Return the (x, y) coordinate for the center point of the cell that contains the specified text.  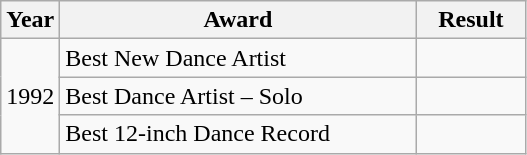
1992 (30, 96)
Best New Dance Artist (238, 58)
Award (238, 20)
Result (471, 20)
Best 12-inch Dance Record (238, 134)
Best Dance Artist – Solo (238, 96)
Year (30, 20)
